Output the [X, Y] coordinate of the center of the cell containing the given text.  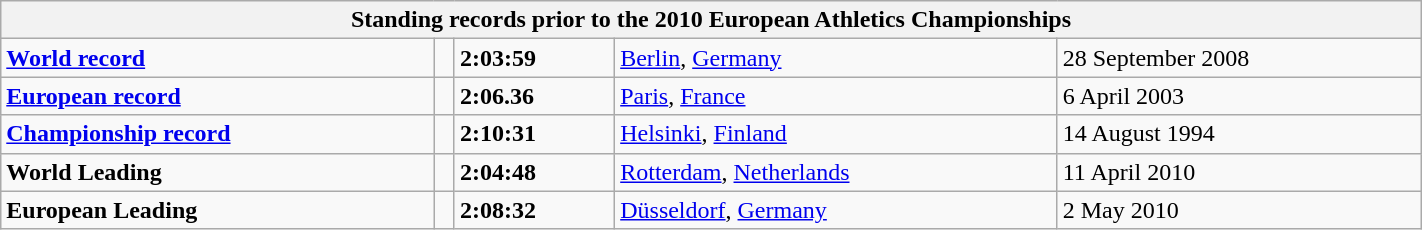
2:03:59 [534, 58]
World record [218, 58]
European Leading [218, 210]
Paris, France [836, 96]
European record [218, 96]
Berlin, Germany [836, 58]
World Leading [218, 172]
6 April 2003 [1239, 96]
2 May 2010 [1239, 210]
Helsinki, Finland [836, 134]
Düsseldorf, Germany [836, 210]
Championship record [218, 134]
2:10:31 [534, 134]
Standing records prior to the 2010 European Athletics Championships [711, 20]
2:04:48 [534, 172]
14 August 1994 [1239, 134]
2:06.36 [534, 96]
11 April 2010 [1239, 172]
28 September 2008 [1239, 58]
2:08:32 [534, 210]
Rotterdam, Netherlands [836, 172]
